Identify which cell holds the provided text, then report its (X, Y) central coordinate. 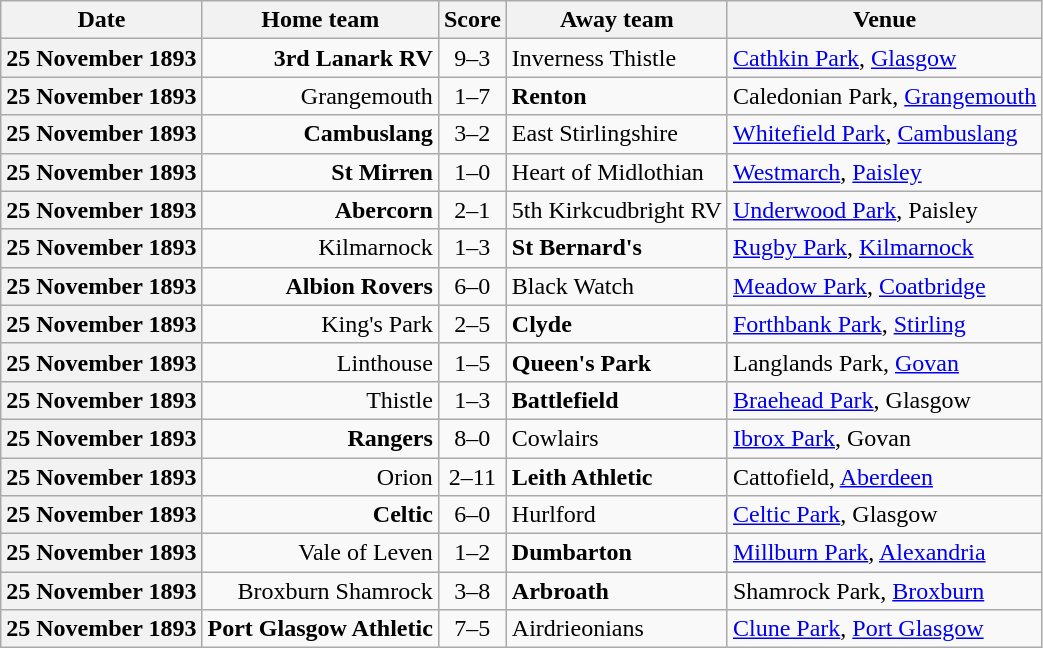
Albion Rovers (320, 286)
3rd Lanark RV (320, 58)
Home team (320, 20)
Date (102, 20)
Battlefield (616, 400)
Hurlford (616, 515)
Westmarch, Paisley (884, 172)
Broxburn Shamrock (320, 591)
Ibrox Park, Govan (884, 438)
Linthouse (320, 362)
Thistle (320, 400)
7–5 (472, 629)
Renton (616, 96)
Cambuslang (320, 134)
Forthbank Park, Stirling (884, 324)
Whitefield Park, Cambuslang (884, 134)
Celtic Park, Glasgow (884, 515)
Inverness Thistle (616, 58)
1–2 (472, 553)
St Mirren (320, 172)
Arbroath (616, 591)
Cowlairs (616, 438)
Cattofield, Aberdeen (884, 477)
Celtic (320, 515)
1–5 (472, 362)
3–8 (472, 591)
Millburn Park, Alexandria (884, 553)
1–0 (472, 172)
Leith Athletic (616, 477)
Rangers (320, 438)
2–11 (472, 477)
Clyde (616, 324)
5th Kirkcudbright RV (616, 210)
2–1 (472, 210)
Black Watch (616, 286)
Port Glasgow Athletic (320, 629)
Underwood Park, Paisley (884, 210)
Dumbarton (616, 553)
Vale of Leven (320, 553)
Away team (616, 20)
8–0 (472, 438)
Meadow Park, Coatbridge (884, 286)
Orion (320, 477)
Clune Park, Port Glasgow (884, 629)
Shamrock Park, Broxburn (884, 591)
St Bernard's (616, 248)
9–3 (472, 58)
Queen's Park (616, 362)
King's Park (320, 324)
Rugby Park, Kilmarnock (884, 248)
3–2 (472, 134)
Venue (884, 20)
1–7 (472, 96)
Caledonian Park, Grangemouth (884, 96)
Abercorn (320, 210)
Kilmarnock (320, 248)
Grangemouth (320, 96)
Score (472, 20)
Langlands Park, Govan (884, 362)
Airdrieonians (616, 629)
Braehead Park, Glasgow (884, 400)
East Stirlingshire (616, 134)
Cathkin Park, Glasgow (884, 58)
2–5 (472, 324)
Heart of Midlothian (616, 172)
